Scan for the cell matching the given text and deliver its (x, y) coordinate at center. 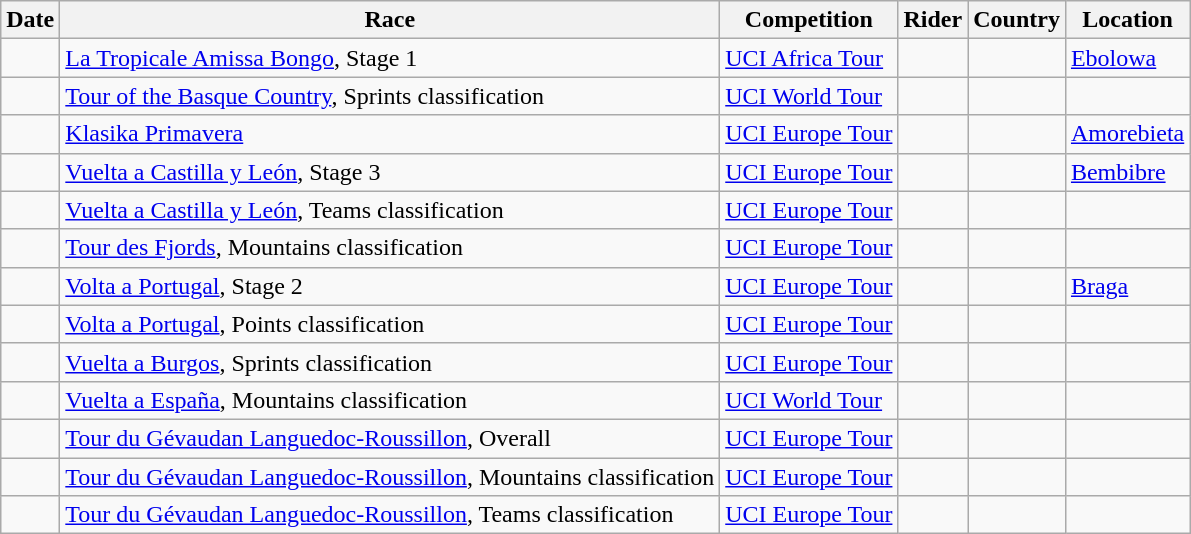
Klasika Primavera (390, 134)
Volta a Portugal, Stage 2 (390, 286)
Competition (809, 20)
Date (30, 20)
Tour du Gévaudan Languedoc-Roussillon, Mountains classification (390, 477)
Volta a Portugal, Points classification (390, 324)
Tour du Gévaudan Languedoc-Roussillon, Overall (390, 438)
Vuelta a Burgos, Sprints classification (390, 362)
Tour des Fjords, Mountains classification (390, 248)
Bembibre (1127, 172)
Braga (1127, 286)
Country (1017, 20)
Vuelta a Castilla y León, Stage 3 (390, 172)
UCI Africa Tour (809, 58)
Vuelta a España, Mountains classification (390, 400)
Rider (933, 20)
Tour du Gévaudan Languedoc-Roussillon, Teams classification (390, 515)
Tour of the Basque Country, Sprints classification (390, 96)
La Tropicale Amissa Bongo, Stage 1 (390, 58)
Location (1127, 20)
Amorebieta (1127, 134)
Vuelta a Castilla y León, Teams classification (390, 210)
Race (390, 20)
Ebolowa (1127, 58)
